For the text-containing cell, return its midpoint in (x, y) coordinate format. 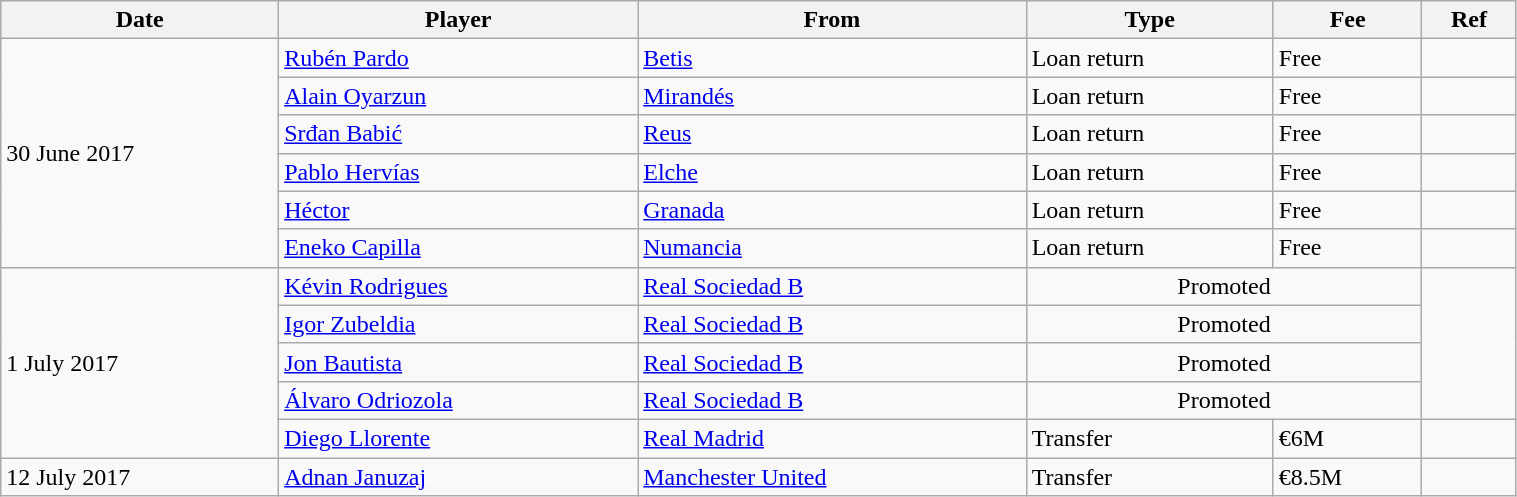
Granada (832, 210)
Eneko Capilla (458, 248)
Manchester United (832, 477)
From (832, 20)
Srđan Babić (458, 134)
Ref (1469, 20)
Mirandés (832, 96)
30 June 2017 (140, 153)
€8.5M (1348, 477)
Héctor (458, 210)
Real Madrid (832, 438)
Numancia (832, 248)
Kévin Rodrigues (458, 286)
Alain Oyarzun (458, 96)
Igor Zubeldia (458, 324)
Date (140, 20)
Fee (1348, 20)
Jon Bautista (458, 362)
Elche (832, 172)
Pablo Hervías (458, 172)
Type (1150, 20)
€6M (1348, 438)
Álvaro Odriozola (458, 400)
Reus (832, 134)
1 July 2017 (140, 362)
Rubén Pardo (458, 58)
Betis (832, 58)
Player (458, 20)
12 July 2017 (140, 477)
Adnan Januzaj (458, 477)
Diego Llorente (458, 438)
